Identify which cell holds the provided text, then report its [X, Y] central coordinate. 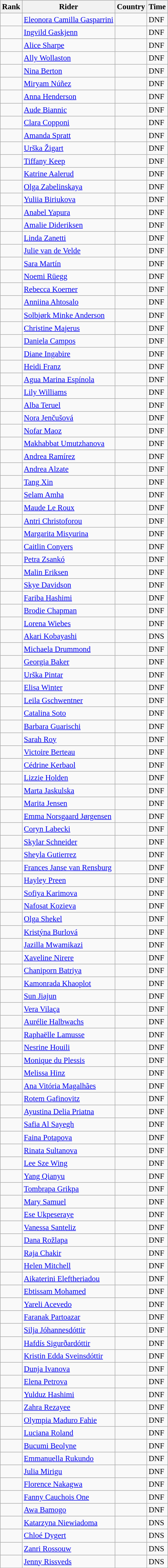
Maude Le Roux [69, 508]
Andrea Ramírez [69, 457]
Lizzie Holden [69, 778]
Marta Jaskulska [69, 790]
Fanny Cauchois One [69, 1497]
Alba Teruel [69, 405]
Nina Berton [69, 71]
Yang Qianyu [69, 1176]
Lee Sze Wing [69, 1163]
Ese Ukpeseraye [69, 1215]
Elisa Winter [69, 688]
Florence Nakagwa [69, 1484]
Elena Petrova [69, 1381]
Rotem Gafinovitz [69, 1099]
Time [157, 7]
Aurélie Halbwachs [69, 1022]
Yareli Acevedo [69, 1305]
Yuliia Biriukova [69, 200]
Zahra Rezayee [69, 1407]
Rider [69, 7]
Xaveline Nirere [69, 958]
Anniina Ahtosalo [69, 302]
Amalie Dideriksen [69, 225]
Malin Eriksen [69, 572]
Dana Rožlapa [69, 1240]
Alice Sharpe [69, 45]
Caitlin Conyers [69, 546]
Christine Majerus [69, 328]
Ayustina Delia Priatna [69, 1112]
Monique du Plessis [69, 1060]
Mary Samuel [69, 1202]
Victoire Berteau [69, 752]
Heidi Franz [69, 367]
Dunja Ivanova [69, 1369]
Silja Jóhannesdóttir [69, 1330]
Katarzyna Niewiadoma [69, 1523]
Faina Potapova [69, 1137]
Ana Vitória Magalhães [69, 1086]
Makhabbat Umutzhanova [69, 444]
Melissa Hinz [69, 1073]
Andrea Alzate [69, 469]
Zanri Rossouw [69, 1549]
Tombrapa Grikpa [69, 1189]
Cédrine Kerbaol [69, 765]
Rinata Sultanova [69, 1150]
Julia Mirigu [69, 1472]
Urška Žigart [69, 148]
Barbara Guarischi [69, 726]
Safia Al Sayegh [69, 1125]
Sara Martín [69, 264]
Miryam Núñez [69, 84]
Jenny Rissveds [69, 1562]
Amanda Spratt [69, 135]
Leila Gschwentner [69, 701]
Yulduz Hashimi [69, 1394]
Olga Shekel [69, 919]
Rebecca Koerner [69, 289]
Luciana Roland [69, 1433]
Diane Ingabire [69, 354]
Hayley Preen [69, 880]
Country [131, 7]
Urška Pintar [69, 675]
Daniela Campos [69, 341]
Sheyla Gutierrez [69, 855]
Akari Kobayashi [69, 636]
Tang Xin [69, 482]
Marita Jensen [69, 803]
Kristin Edda Sveinsdóttir [69, 1356]
Anabel Yapura [69, 212]
Sofiya Karimova [69, 893]
Ally Wollaston [69, 58]
Lily Williams [69, 392]
Jazilla Mwamikazi [69, 945]
Michaela Drummond [69, 649]
Raja Chakir [69, 1253]
Fariba Hashimi [69, 598]
Georgia Baker [69, 662]
Bucumi Beolyne [69, 1446]
Coryn Labecki [69, 829]
Solbjørk Minke Anderson [69, 315]
Linda Zanetti [69, 238]
Ingvild Gaskjenn [69, 32]
Emmanuella Rukundo [69, 1459]
Tiffany Keep [69, 161]
Ebtissam Mohamed [69, 1292]
Kamonrada Khaoplot [69, 983]
Emma Norsgaard Jørgensen [69, 816]
Nofar Maoz [69, 431]
Vera Vilaça [69, 1009]
Nora Jenčušová [69, 418]
Frances Janse van Rensburg [69, 868]
Awa Bamogo [69, 1510]
Olga Zabelinskaya [69, 187]
Raphaëlle Lamusse [69, 1035]
Noemi Rüegg [69, 276]
Sun Jiajun [69, 996]
Eleonora Camilla Gasparrini [69, 20]
Aikaterini Eleftheriadou [69, 1279]
Antri Christoforou [69, 521]
Brodie Chapman [69, 611]
Kristýna Burlová [69, 932]
Clara Copponi [69, 122]
Julie van de Velde [69, 251]
Nafosat Kozieva [69, 906]
Lorena Wiebes [69, 623]
Catalina Soto [69, 714]
Aude Biannic [69, 110]
Helen Mitchell [69, 1266]
Chloé Dygert [69, 1536]
Skylar Schneider [69, 842]
Anna Henderson [69, 97]
Faranak Partoazar [69, 1317]
Petra Zsankó [69, 559]
Margarita Misyurina [69, 533]
Nesrine Houili [69, 1047]
Olympia Maduro Fahie [69, 1420]
Vanessa Santeliz [69, 1227]
Agua Marina Espínola [69, 379]
Hafdís Sigurðardóttir [69, 1343]
Katrine Aalerud [69, 174]
Sarah Roy [69, 739]
Skye Davidson [69, 585]
Selam Amha [69, 495]
Chaniporn Batriya [69, 970]
Rank [11, 7]
